Find where the given text appears and provide that cell's center as (X, Y) coordinate. 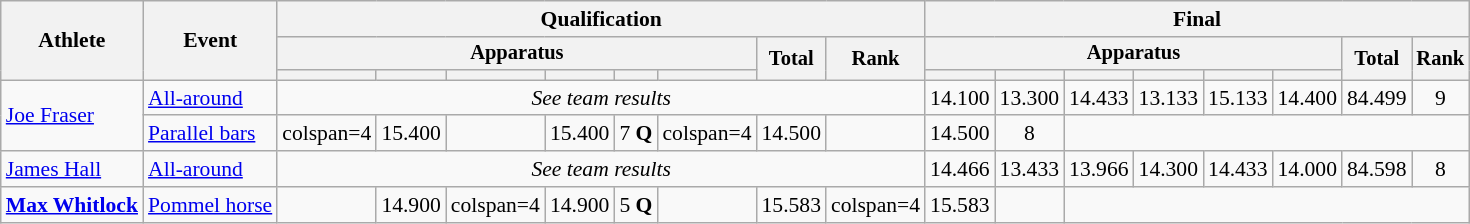
13.133 (1168, 98)
13.433 (1030, 169)
Max Whitlock (72, 205)
Event (210, 40)
13.300 (1030, 98)
5 Q (636, 205)
Joe Fraser (72, 116)
James Hall (72, 169)
84.598 (1376, 169)
Qualification (601, 19)
Athlete (72, 40)
7 Q (636, 134)
Parallel bars (210, 134)
9 (1441, 98)
14.466 (960, 169)
14.000 (1308, 169)
Final (1197, 19)
13.966 (1098, 169)
14.300 (1168, 169)
14.100 (960, 98)
15.133 (1238, 98)
14.400 (1308, 98)
84.499 (1376, 98)
Pommel horse (210, 205)
